Find where the given text appears and provide that cell's center as [X, Y] coordinate. 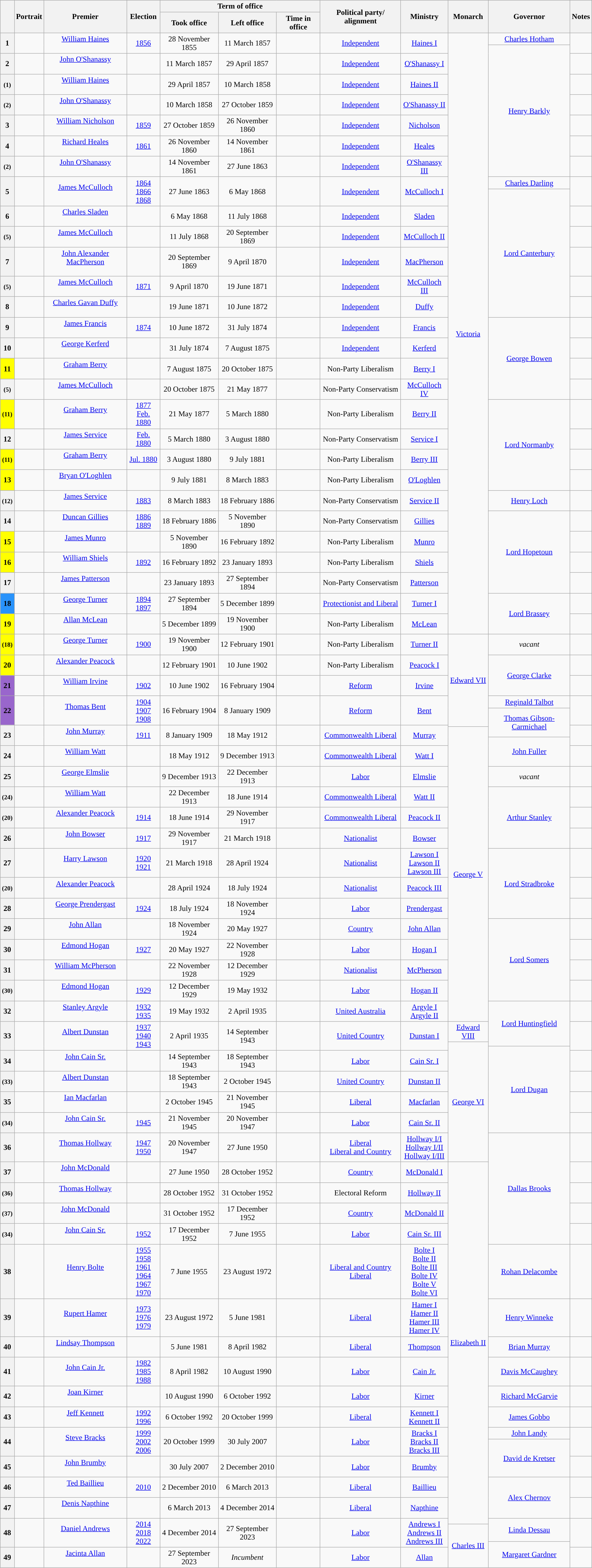
1859 [144, 125]
John Brumby [85, 1467]
49 [7, 1558]
Sladen [424, 216]
34 [7, 1061]
Rohan Delacombe [529, 1271]
1914 [144, 817]
(24) [7, 797]
John Murray [85, 735]
Time in office [298, 23]
12 [7, 439]
John Bowser [85, 838]
Murray [424, 735]
Victoria [468, 334]
1911 [144, 735]
41 [7, 1372]
Edward VIII [468, 1032]
Daniel Andrews [85, 1533]
(1) [7, 84]
25 [7, 776]
Shiels [424, 562]
Brian Murray [529, 1346]
Edward VII [468, 681]
Hollway II [424, 1193]
Protectionist and Liberal [361, 603]
LiberalLiberal and Country [361, 1147]
Peacock I [424, 665]
Premier [85, 16]
36 [7, 1147]
39 [7, 1317]
John Cain Jr. [85, 1372]
George V [468, 874]
9 [7, 327]
Watt II [424, 797]
James Munro [85, 542]
Ted Baillieu [85, 1487]
Harry Lawson [85, 863]
Notes [581, 16]
23 [7, 735]
Bryan O'Loghlen [85, 480]
Charles Sladen [85, 216]
United Australia [361, 1011]
26 [7, 838]
Haines I [424, 43]
40 [7, 1346]
George Clarke [529, 675]
Hamer IHamer IIHamer IIIHamer IV [424, 1317]
Lord Normanby [529, 445]
James Francis [85, 327]
1917 [144, 838]
Joan Kirner [85, 1396]
Turner II [424, 645]
George Bowen [529, 358]
197319761979 [144, 1317]
16 [7, 562]
1945 [144, 1123]
33 [7, 1036]
(30) [7, 991]
4 [7, 146]
1877Feb. 1880 [144, 414]
John Alexander MacPherson [85, 262]
George Prendergast [85, 908]
17 [7, 583]
Macfarlan [424, 1102]
Berry II [424, 414]
O'Shanassy II [424, 105]
McCulloch II [424, 236]
Cain Jr. [424, 1372]
McCulloch IV [424, 389]
19471950 [144, 1147]
Took office [189, 23]
George VI [468, 1102]
20 [7, 665]
29 [7, 929]
Service I [424, 439]
30 [7, 949]
2010 [144, 1487]
199920022006 [144, 1442]
1883 [144, 501]
Dunstan II [424, 1082]
Thompson [424, 1346]
Heales [424, 146]
Richard McGarvie [529, 1396]
37 [7, 1172]
Lord Somers [529, 960]
McLean [424, 624]
Rupert Hamer [85, 1317]
Henry Barkly [529, 111]
Governor [529, 16]
186418661868 [144, 191]
Incumbent [247, 1558]
1 [7, 43]
Lindsay Thompson [85, 1346]
198219851988 [144, 1372]
19201921 [144, 863]
O'Shanassy III [424, 166]
5 [7, 191]
Francis [424, 327]
Berry III [424, 460]
7 [7, 262]
Kerferd [424, 348]
Alex Chernov [529, 1498]
John Landy [529, 1433]
Elmslie [424, 776]
Andrews IAndrews IIAndrews III [424, 1533]
31 [7, 970]
McCulloch III [424, 286]
1929 [144, 991]
Political party/ alignment [361, 16]
Allan [424, 1558]
18861889 [144, 521]
Munro [424, 542]
Electoral Reform [361, 1193]
1927 [144, 949]
Jeff Kennett [85, 1417]
Kennett IKennett II [424, 1417]
28 [7, 908]
Watt I [424, 756]
Bracks IBracks IIBracks III [424, 1442]
Left office [247, 23]
Monarch [468, 16]
Lord Huntingfield [529, 1024]
Charles III [468, 1546]
Charles Hotham [529, 39]
Allan McLean [85, 624]
1900 [144, 645]
48 [7, 1533]
Kirner [424, 1396]
Jul. 1880 [144, 460]
42 [7, 1396]
28 November 1855 [189, 43]
Cain Sr. III [424, 1234]
Term of office [240, 6]
John Fuller [529, 752]
21 [7, 686]
193719401943 [144, 1036]
46 [7, 1487]
Lord Hopetoun [529, 552]
1952 [144, 1234]
Gillies [424, 521]
1892 [144, 562]
William Irvine [85, 686]
MacPherson [424, 262]
Dunstan I [424, 1036]
22 [7, 711]
(18) [7, 645]
32 [7, 1011]
1924 [144, 908]
6 [7, 216]
3 [7, 125]
James Patterson [85, 583]
Denis Napthine [85, 1508]
35 [7, 1102]
Hogan II [424, 991]
1861 [144, 146]
Peacock III [424, 888]
William McPherson [85, 970]
McCulloch I [424, 191]
(12) [7, 501]
Henry Winneke [529, 1317]
Baillieu [424, 1487]
(33) [7, 1082]
201420182022 [144, 1533]
George Kerferd [85, 348]
19921996 [144, 1417]
Prendergast [424, 908]
Nicholson [424, 125]
Reginald Talbot [529, 702]
Election [144, 16]
1874 [144, 327]
James Gobbo [529, 1417]
David de Kretser [529, 1458]
Arthur Stanley [529, 817]
Peacock II [424, 817]
O'Loghlen [424, 480]
Bent [424, 711]
11 [7, 369]
Hollway I/IHollway I/IIHollway I/III [424, 1147]
Linda Dessau [529, 1530]
Henry Bolte [85, 1271]
Lord Stradbroke [529, 883]
William Shiels [85, 562]
Richard Heales [85, 146]
(36) [7, 1193]
10 [7, 348]
Elizabeth II [468, 1343]
Dallas Brooks [529, 1188]
Ministry [424, 16]
Lawson ILawson IILawson III [424, 863]
45 [7, 1467]
2 [7, 64]
15 [7, 542]
43 [7, 1417]
McPherson [424, 970]
Lord Canterbury [529, 253]
Steve Bracks [85, 1442]
Duffy [424, 307]
Patterson [424, 583]
McDonald II [424, 1213]
Cain Sr. I [424, 1061]
190419071908 [144, 711]
1856 [144, 43]
19321935 [144, 1011]
18 [7, 603]
George Elmslie [85, 776]
Irvine [424, 686]
Brumby [424, 1467]
195519581961196419671970 [144, 1271]
Ian Macfarlan [85, 1102]
Stanley Argyle [85, 1011]
Duncan Gillies [85, 521]
44 [7, 1442]
27 [7, 863]
Henry Loch [529, 501]
18941897 [144, 603]
O'Shanassy I [424, 64]
13 [7, 480]
8 [7, 307]
Charles Darling [529, 183]
Service II [424, 501]
Liberal and CountryLiberal [361, 1271]
14 [7, 521]
Berry I [424, 369]
Hogan I [424, 949]
38 [7, 1271]
Napthine [424, 1508]
Charles Gavan Duffy [85, 307]
Bolte IBolte IIBolte IIIBolte IVBolte VBolte VI [424, 1271]
Haines II [424, 84]
Feb. 1880 [144, 439]
Thomas Bent [85, 711]
Jacinta Allan [85, 1558]
Turner I [424, 603]
24 [7, 756]
Portrait [29, 16]
Margaret Gardner [529, 1554]
1871 [144, 286]
Cain Sr. II [424, 1123]
Lord Brassey [529, 613]
McDonald I [424, 1172]
19 [7, 624]
Lord Dugan [529, 1089]
Thomas Gibson-Carmichael [529, 723]
Argyle IArgyle II [424, 1011]
1902 [144, 686]
47 [7, 1508]
William Nicholson [85, 125]
Davis McCaughey [529, 1372]
(37) [7, 1213]
Bowser [424, 838]
